Detect which cell encompasses the target text, then output its (X, Y) center coordinate. 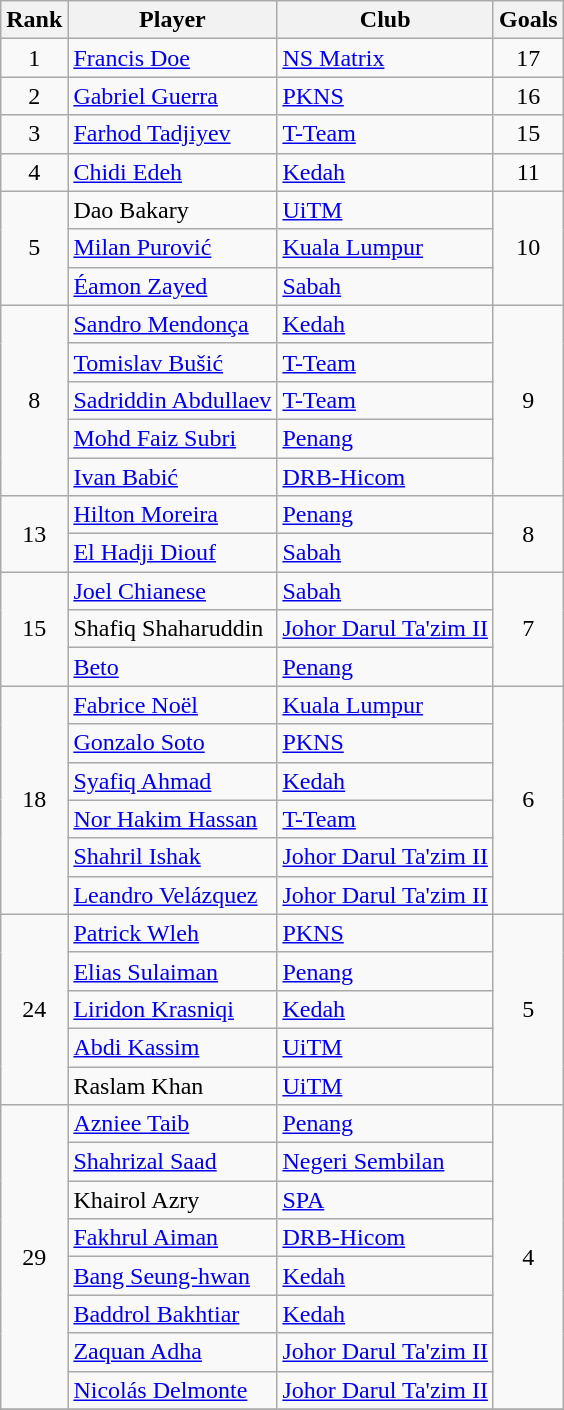
Nor Hakim Hassan (172, 819)
Fakhrul Aiman (172, 1238)
18 (34, 800)
Baddrol Bakhtiar (172, 1314)
24 (34, 1009)
29 (34, 1257)
Dao Bakary (172, 210)
Hilton Moreira (172, 515)
Farhod Tadjiyev (172, 134)
Chidi Edeh (172, 172)
Tomislav Bušić (172, 362)
Syafiq Ahmad (172, 781)
16 (528, 96)
Liridon Krasniqi (172, 1009)
Sandro Mendonça (172, 324)
6 (528, 800)
Shahril Ishak (172, 857)
7 (528, 629)
Goals (528, 20)
3 (34, 134)
Sadriddin Abdullaev (172, 400)
Azniee Taib (172, 1124)
Éamon Zayed (172, 286)
Rank (34, 20)
Club (386, 20)
Gonzalo Soto (172, 743)
NS Matrix (386, 58)
Francis Doe (172, 58)
1 (34, 58)
Gabriel Guerra (172, 96)
Shahrizal Saad (172, 1162)
Nicolás Delmonte (172, 1390)
Zaquan Adha (172, 1352)
10 (528, 248)
Patrick Wleh (172, 933)
Raslam Khan (172, 1085)
17 (528, 58)
Elias Sulaiman (172, 971)
13 (34, 534)
Fabrice Noël (172, 705)
El Hadji Diouf (172, 553)
2 (34, 96)
Ivan Babić (172, 477)
Beto (172, 667)
Mohd Faiz Subri (172, 438)
Khairol Azry (172, 1200)
9 (528, 400)
Abdi Kassim (172, 1047)
11 (528, 172)
Player (172, 20)
Bang Seung-hwan (172, 1276)
Milan Purović (172, 248)
Negeri Sembilan (386, 1162)
Joel Chianese (172, 591)
SPA (386, 1200)
Shafiq Shaharuddin (172, 629)
Leandro Velázquez (172, 895)
